Provide the (X, Y) coordinate of the cell's center where the given text is located.  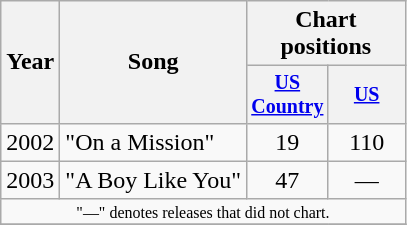
— (366, 180)
110 (366, 142)
19 (288, 142)
2003 (30, 180)
Chart positions (326, 34)
"—" denotes releases that did not chart. (203, 211)
"On a Mission" (154, 142)
Song (154, 62)
2002 (30, 142)
US (366, 94)
US Country (288, 94)
Year (30, 62)
"A Boy Like You" (154, 180)
47 (288, 180)
